Output the (x, y) coordinate of the center of the cell containing the given text.  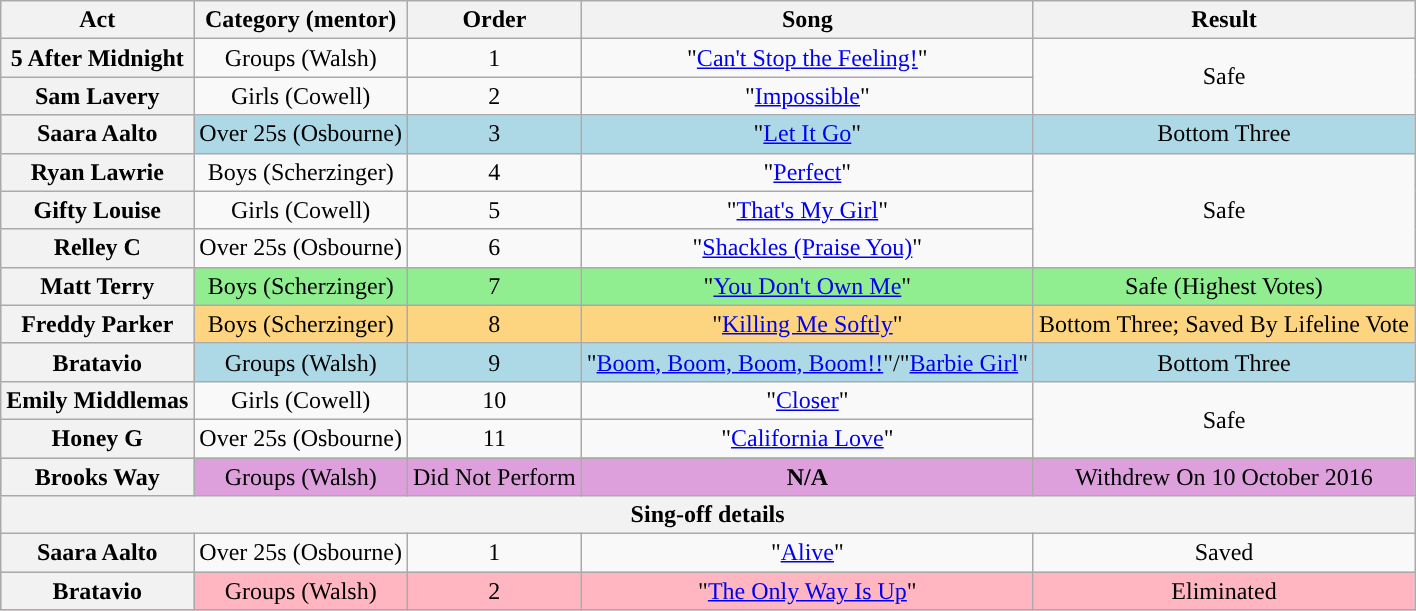
N/A (807, 477)
"California Love" (807, 438)
"Let It Go" (807, 134)
Ryan Lawrie (98, 172)
Safe (Highest Votes) (1224, 286)
"Alive" (807, 553)
10 (495, 400)
3 (495, 134)
Relley C (98, 248)
Sing-off details (708, 515)
"Perfect" (807, 172)
11 (495, 438)
"The Only Way Is Up" (807, 591)
"Closer" (807, 400)
Gifty Louise (98, 210)
Category (mentor) (301, 20)
Withdrew On 10 October 2016 (1224, 477)
4 (495, 172)
Freddy Parker (98, 324)
Sam Lavery (98, 96)
5 (495, 210)
"Killing Me Softly" (807, 324)
Matt Terry (98, 286)
Result (1224, 20)
"Can't Stop the Feeling!" (807, 58)
"That's My Girl" (807, 210)
Eliminated (1224, 591)
9 (495, 362)
Order (495, 20)
"Boom, Boom, Boom, Boom!!"/"Barbie Girl" (807, 362)
6 (495, 248)
7 (495, 286)
Honey G (98, 438)
Did Not Perform (495, 477)
"Shackles (Praise You)" (807, 248)
5 After Midnight (98, 58)
8 (495, 324)
Emily Middlemas (98, 400)
Brooks Way (98, 477)
Saved (1224, 553)
"You Don't Own Me" (807, 286)
"Impossible" (807, 96)
Song (807, 20)
Act (98, 20)
Bottom Three; Saved By Lifeline Vote (1224, 324)
